Find where the given text appears and provide that cell's center as [X, Y] coordinate. 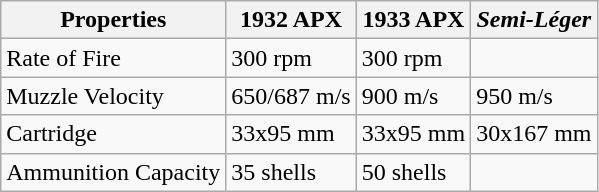
1933 APX [413, 20]
Muzzle Velocity [114, 96]
650/687 m/s [291, 96]
30x167 mm [534, 134]
35 shells [291, 172]
Ammunition Capacity [114, 172]
1932 APX [291, 20]
Rate of Fire [114, 58]
Cartridge [114, 134]
Semi-Léger [534, 20]
50 shells [413, 172]
950 m/s [534, 96]
900 m/s [413, 96]
Properties [114, 20]
